Return (X, Y) of the center of cell containing provided text 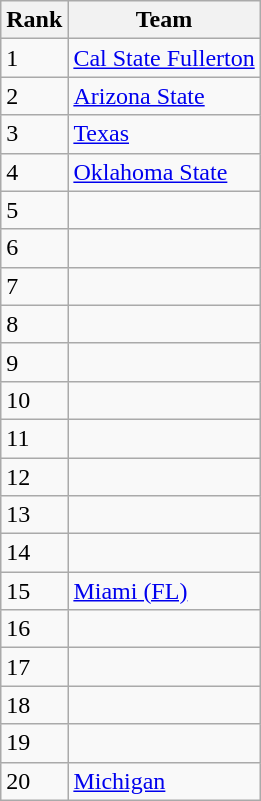
Team (164, 20)
Oklahoma State (164, 172)
Miami (FL) (164, 591)
18 (34, 705)
1 (34, 58)
5 (34, 210)
12 (34, 477)
9 (34, 362)
14 (34, 553)
3 (34, 134)
20 (34, 781)
6 (34, 248)
Cal State Fullerton (164, 58)
Rank (34, 20)
8 (34, 324)
Texas (164, 134)
4 (34, 172)
7 (34, 286)
Arizona State (164, 96)
11 (34, 438)
10 (34, 400)
17 (34, 667)
13 (34, 515)
19 (34, 743)
16 (34, 629)
2 (34, 96)
15 (34, 591)
Michigan (164, 781)
